Capture the cell that displays the provided text and extract its (X, Y) central coordinate. 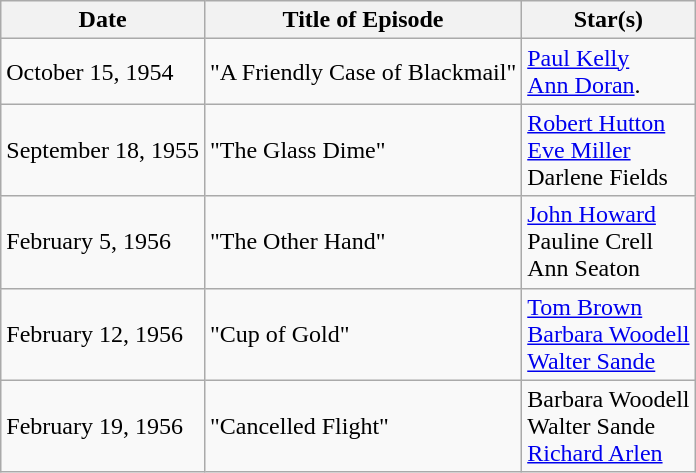
"Cancelled Flight" (362, 426)
Robert HuttonEve MillerDarlene Fields (608, 150)
"Cup of Gold" (362, 334)
Date (103, 20)
"The Other Hand" (362, 242)
Star(s) (608, 20)
February 12, 1956 (103, 334)
Paul KellyAnn Doran. (608, 72)
"A Friendly Case of Blackmail" (362, 72)
February 5, 1956 (103, 242)
Barbara WoodellWalter SandeRichard Arlen (608, 426)
"The Glass Dime" (362, 150)
Tom BrownBarbara WoodellWalter Sande (608, 334)
February 19, 1956 (103, 426)
September 18, 1955 (103, 150)
October 15, 1954 (103, 72)
John HowardPauline CrellAnn Seaton (608, 242)
Title of Episode (362, 20)
